Scan for the cell matching the given text and deliver its (X, Y) coordinate at center. 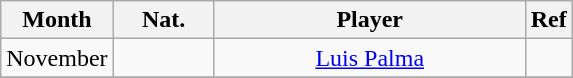
November (57, 58)
Nat. (164, 20)
Month (57, 20)
Player (370, 20)
Ref (548, 20)
Luis Palma (370, 58)
